From the cell containing the given text, extract its center point as (x, y) coordinate. 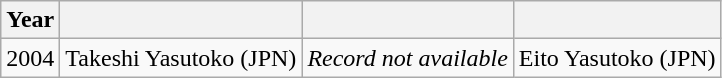
Year (30, 20)
Eito Yasutoko (JPN) (617, 58)
Takeshi Yasutoko (JPN) (181, 58)
Record not available (408, 58)
2004 (30, 58)
